Provide the [X, Y] coordinate of the cell's center where the given text is located.  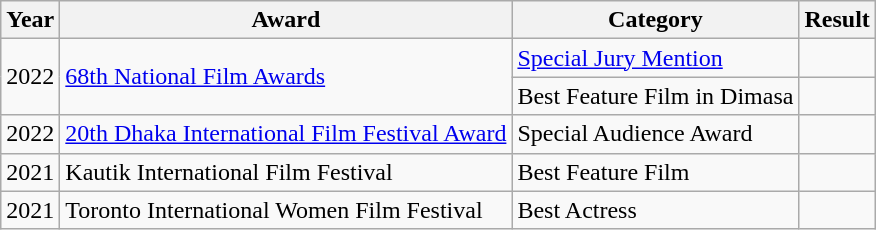
Special Audience Award [656, 134]
Best Actress [656, 210]
Award [286, 20]
Kautik International Film Festival [286, 172]
Year [30, 20]
Best Feature Film in Dimasa [656, 96]
Toronto International Women Film Festival [286, 210]
20th Dhaka International Film Festival Award [286, 134]
Category [656, 20]
Result [837, 20]
68th National Film Awards [286, 77]
Special Jury Mention [656, 58]
Best Feature Film [656, 172]
